Determine the [X, Y] coordinate at the center of the cell enclosing the given text.  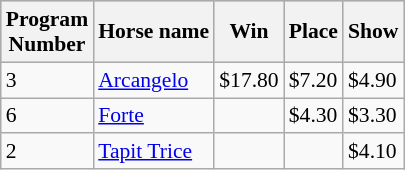
$3.30 [374, 116]
Horse name [154, 32]
$4.30 [314, 116]
Tapit Trice [154, 152]
$4.90 [374, 80]
2 [47, 152]
6 [47, 116]
$4.10 [374, 152]
ProgramNumber [47, 32]
Show [374, 32]
Place [314, 32]
3 [47, 80]
Win [248, 32]
$17.80 [248, 80]
Forte [154, 116]
$7.20 [314, 80]
Arcangelo [154, 80]
